Return [X, Y] of the center of cell containing provided text 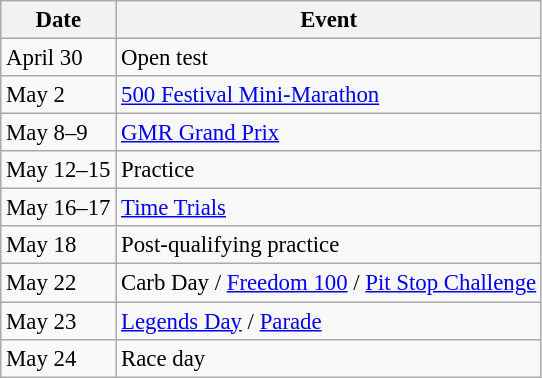
May 8–9 [58, 133]
Post-qualifying practice [329, 245]
May 16–17 [58, 208]
May 22 [58, 283]
500 Festival Mini-Marathon [329, 95]
Open test [329, 58]
Date [58, 20]
Carb Day / Freedom 100 / Pit Stop Challenge [329, 283]
May 23 [58, 321]
Race day [329, 358]
May 18 [58, 245]
Time Trials [329, 208]
Event [329, 20]
April 30 [58, 58]
May 24 [58, 358]
May 2 [58, 95]
May 12–15 [58, 170]
GMR Grand Prix [329, 133]
Legends Day / Parade [329, 321]
Practice [329, 170]
